Detect which cell encompasses the target text, then output its [x, y] center coordinate. 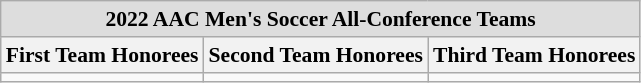
Second Team Honorees [316, 55]
First Team Honorees [102, 55]
2022 AAC Men's Soccer All-Conference Teams [321, 19]
Third Team Honorees [534, 55]
